From the cell containing the given text, extract its center point as [x, y] coordinate. 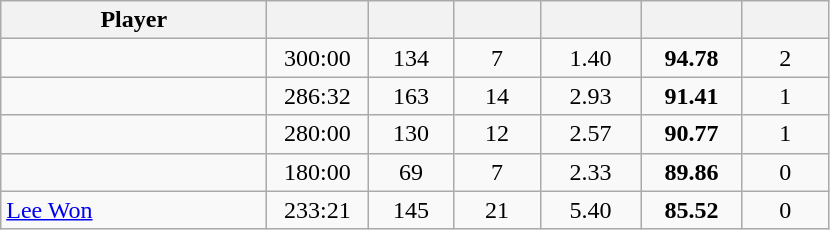
286:32 [318, 96]
280:00 [318, 134]
91.41 [692, 96]
21 [497, 210]
1.40 [590, 58]
94.78 [692, 58]
Player [134, 20]
233:21 [318, 210]
14 [497, 96]
130 [411, 134]
90.77 [692, 134]
2.33 [590, 172]
12 [497, 134]
134 [411, 58]
180:00 [318, 172]
85.52 [692, 210]
5.40 [590, 210]
2 [785, 58]
163 [411, 96]
Lee Won [134, 210]
2.93 [590, 96]
300:00 [318, 58]
69 [411, 172]
145 [411, 210]
2.57 [590, 134]
89.86 [692, 172]
